Determine the [X, Y] coordinate at the center of the cell enclosing the given text.  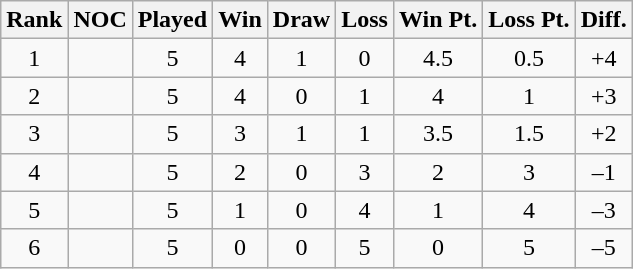
Rank [34, 20]
–5 [604, 248]
Draw [301, 20]
3.5 [438, 134]
+4 [604, 58]
Diff. [604, 20]
Win [240, 20]
NOC [100, 20]
Played [172, 20]
Loss [365, 20]
Loss Pt. [529, 20]
0.5 [529, 58]
+2 [604, 134]
Win Pt. [438, 20]
–3 [604, 210]
6 [34, 248]
+3 [604, 96]
–1 [604, 172]
1.5 [529, 134]
4.5 [438, 58]
